Detect which cell encompasses the target text, then output its [x, y] center coordinate. 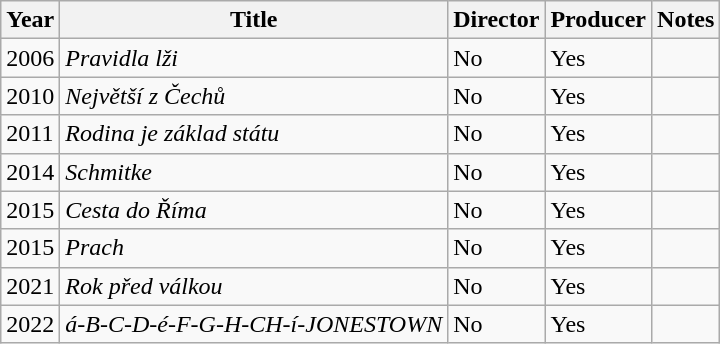
Notes [686, 20]
á-B-C-D-é-F-G-H-CH-í-JONESTOWN [254, 324]
Rok před válkou [254, 286]
Cesta do Říma [254, 210]
Schmitke [254, 172]
2010 [30, 96]
Rodina je základ státu [254, 134]
2006 [30, 58]
Producer [598, 20]
Pravidla lži [254, 58]
2011 [30, 134]
2021 [30, 286]
Prach [254, 248]
Director [496, 20]
Year [30, 20]
2022 [30, 324]
Největší z Čechů [254, 96]
2014 [30, 172]
Title [254, 20]
